Provide the [X, Y] coordinate of the cell's center where the given text is located.  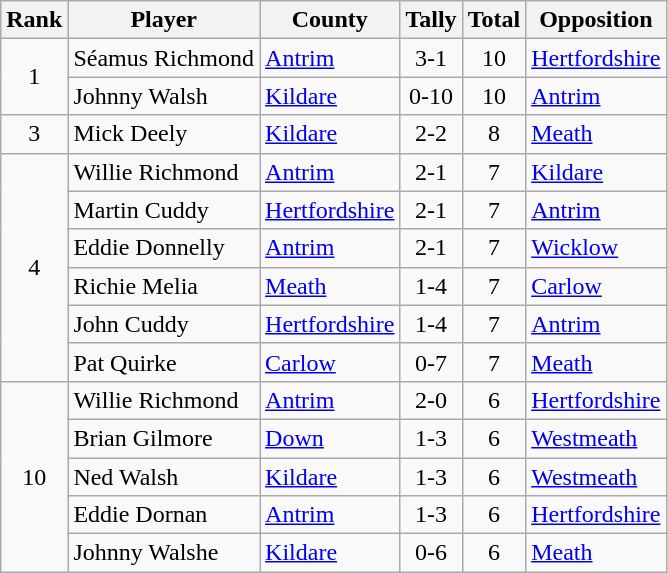
Rank [34, 20]
8 [494, 134]
County [330, 20]
Wicklow [596, 248]
3-1 [431, 58]
Eddie Donnelly [164, 248]
Opposition [596, 20]
0-6 [431, 553]
0-10 [431, 96]
Tally [431, 20]
Eddie Dornan [164, 515]
2-2 [431, 134]
Richie Melia [164, 286]
Mick Deely [164, 134]
Total [494, 20]
1 [34, 77]
John Cuddy [164, 324]
Johnny Walshe [164, 553]
4 [34, 267]
Johnny Walsh [164, 96]
Player [164, 20]
3 [34, 134]
2-0 [431, 400]
Down [330, 438]
Martin Cuddy [164, 210]
Brian Gilmore [164, 438]
Séamus Richmond [164, 58]
Ned Walsh [164, 477]
Pat Quirke [164, 362]
0-7 [431, 362]
